From the cell containing the given text, extract its center point as (X, Y) coordinate. 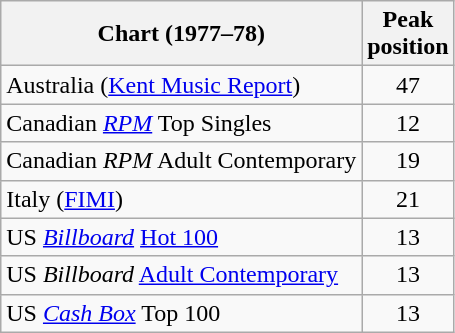
19 (408, 161)
Peakposition (408, 34)
US Billboard Hot 100 (182, 237)
12 (408, 123)
US Cash Box Top 100 (182, 313)
Canadian RPM Adult Contemporary (182, 161)
Chart (1977–78) (182, 34)
Italy (FIMI) (182, 199)
47 (408, 85)
21 (408, 199)
US Billboard Adult Contemporary (182, 275)
Australia (Kent Music Report) (182, 85)
Canadian RPM Top Singles (182, 123)
